Search for the cell housing the specified text and yield its [x, y] center coordinate. 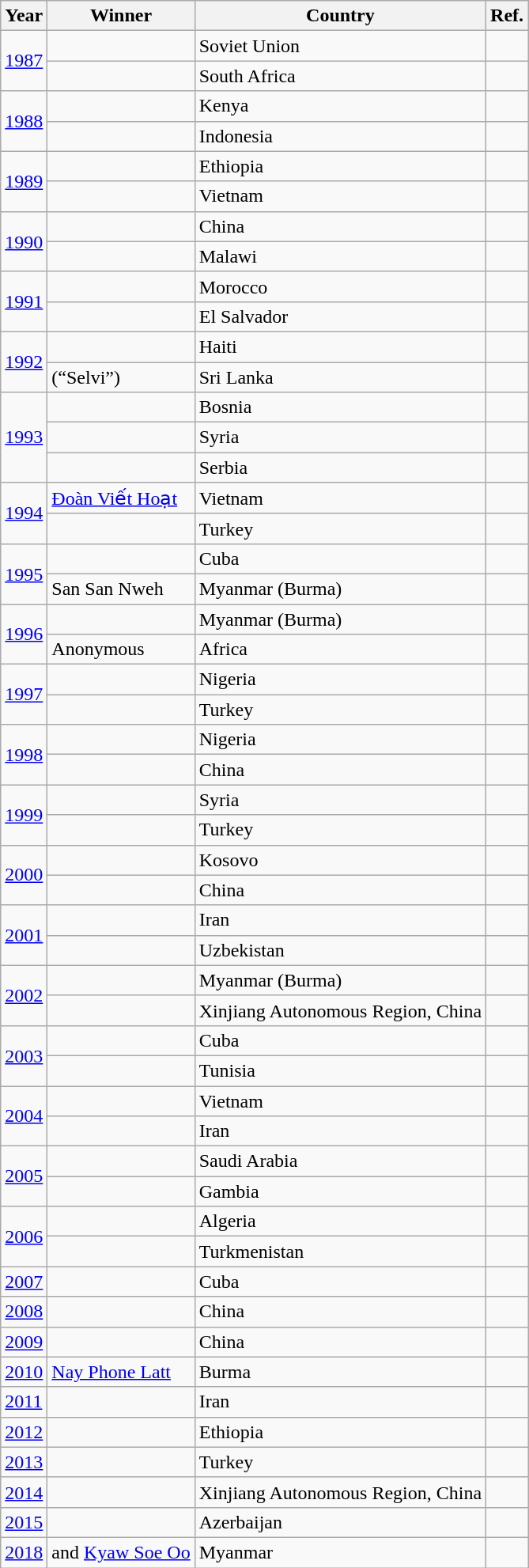
(“Selvi”) [121, 377]
Malawi [340, 256]
Đoàn Viết Hoạt [121, 498]
1999 [24, 815]
1994 [24, 513]
2013 [24, 1462]
1996 [24, 634]
1993 [24, 437]
2003 [24, 1055]
Kosovo [340, 860]
Sri Lanka [340, 377]
2018 [24, 1552]
1990 [24, 241]
Country [340, 16]
Tunisia [340, 1070]
Haiti [340, 347]
2009 [24, 1342]
1988 [24, 121]
2005 [24, 1176]
1991 [24, 301]
Indonesia [340, 136]
Saudi Arabia [340, 1161]
2000 [24, 875]
2002 [24, 995]
and Kyaw Soe Oo [121, 1552]
Bosnia [340, 407]
Kenya [340, 106]
Serbia [340, 468]
2011 [24, 1402]
Nay Phone Latt [121, 1372]
Soviet Union [340, 46]
2015 [24, 1522]
2014 [24, 1492]
Africa [340, 650]
1992 [24, 362]
San San Nweh [121, 589]
2008 [24, 1312]
1989 [24, 181]
2012 [24, 1432]
Year [24, 16]
Winner [121, 16]
1997 [24, 695]
2007 [24, 1282]
1998 [24, 755]
Gambia [340, 1191]
Uzbekistan [340, 950]
South Africa [340, 76]
Burma [340, 1372]
2006 [24, 1237]
Morocco [340, 286]
Azerbaijan [340, 1522]
2010 [24, 1372]
1995 [24, 574]
El Salvador [340, 316]
Myanmar [340, 1552]
Ref. [508, 16]
1987 [24, 61]
2004 [24, 1115]
2001 [24, 935]
Anonymous [121, 650]
Algeria [340, 1221]
Turkmenistan [340, 1252]
